Extract the [x, y] coordinate from the center of the cell holding the provided text.  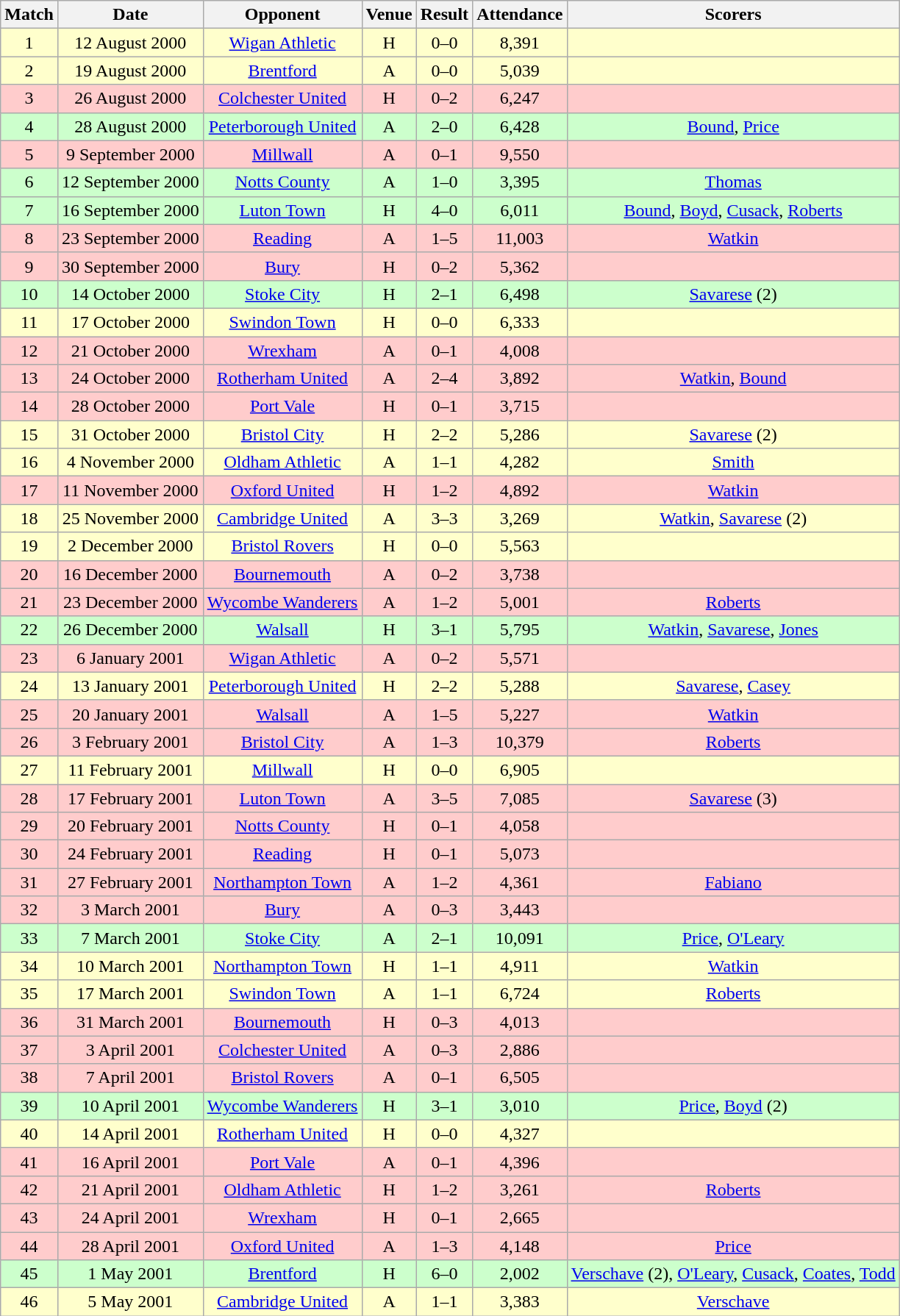
41 [29, 1162]
16 December 2000 [130, 574]
14 [29, 407]
40 [29, 1134]
20 February 2001 [130, 826]
6,011 [520, 210]
2,002 [520, 1274]
26 August 2000 [130, 99]
4,013 [520, 1022]
27 [29, 770]
42 [29, 1190]
7 [29, 210]
7,085 [520, 798]
14 October 2000 [130, 294]
3 April 2001 [130, 1050]
21 October 2000 [130, 351]
6 January 2001 [130, 658]
44 [29, 1246]
12 [29, 351]
21 April 2001 [130, 1190]
28 April 2001 [130, 1246]
9 September 2000 [130, 154]
31 [29, 882]
5,571 [520, 658]
37 [29, 1050]
9,550 [520, 154]
36 [29, 1022]
3 February 2001 [130, 742]
Price, O'Leary [733, 938]
Verschave [733, 1302]
3,892 [520, 379]
16 September 2000 [130, 210]
23 [29, 658]
3 [29, 99]
22 [29, 630]
24 April 2001 [130, 1217]
8,391 [520, 43]
13 January 2001 [130, 686]
25 November 2000 [130, 518]
5,563 [520, 546]
26 [29, 742]
Venue [389, 15]
28 October 2000 [130, 407]
30 [29, 854]
19 [29, 546]
24 February 2001 [130, 854]
6,905 [520, 770]
Savarese, Casey [733, 686]
6,428 [520, 126]
2–4 [444, 379]
25 [29, 714]
3,269 [520, 518]
17 March 2001 [130, 994]
46 [29, 1302]
1–0 [444, 182]
5 May 2001 [130, 1302]
12 September 2000 [130, 182]
Opponent [282, 15]
24 [29, 686]
2 December 2000 [130, 546]
5,286 [520, 435]
8 [29, 238]
16 [29, 462]
17 February 2001 [130, 798]
Price, Boyd (2) [733, 1106]
5,227 [520, 714]
Verschave (2), O'Leary, Cusack, Coates, Todd [733, 1274]
3 March 2001 [130, 910]
6,247 [520, 99]
5,795 [520, 630]
5,073 [520, 854]
4,058 [520, 826]
17 [29, 490]
1 [29, 43]
Smith [733, 462]
4 [29, 126]
3,395 [520, 182]
35 [29, 994]
5,001 [520, 602]
27 February 2001 [130, 882]
19 August 2000 [130, 71]
5 [29, 154]
3,261 [520, 1190]
32 [29, 910]
30 September 2000 [130, 266]
4 November 2000 [130, 462]
4,911 [520, 966]
14 April 2001 [130, 1134]
2 [29, 71]
Fabiano [733, 882]
5,288 [520, 686]
3,383 [520, 1302]
23 September 2000 [130, 238]
2–0 [444, 126]
15 [29, 435]
38 [29, 1078]
Attendance [520, 15]
23 December 2000 [130, 602]
Watkin, Bound [733, 379]
29 [29, 826]
3,715 [520, 407]
31 March 2001 [130, 1022]
16 April 2001 [130, 1162]
6,498 [520, 294]
26 December 2000 [130, 630]
4,361 [520, 882]
2,665 [520, 1217]
3–5 [444, 798]
Result [444, 15]
Bound, Price [733, 126]
20 [29, 574]
13 [29, 379]
45 [29, 1274]
Thomas [733, 182]
33 [29, 938]
3,738 [520, 574]
10 March 2001 [130, 966]
6,505 [520, 1078]
4,892 [520, 490]
Watkin, Savarese (2) [733, 518]
Savarese (3) [733, 798]
43 [29, 1217]
Bound, Boyd, Cusack, Roberts [733, 210]
39 [29, 1106]
Match [29, 15]
9 [29, 266]
2,886 [520, 1050]
5,039 [520, 71]
5,362 [520, 266]
Watkin, Savarese, Jones [733, 630]
17 October 2000 [130, 322]
11 November 2000 [130, 490]
4–0 [444, 210]
Date [130, 15]
10 [29, 294]
11 [29, 322]
Scorers [733, 15]
4,327 [520, 1134]
20 January 2001 [130, 714]
1 May 2001 [130, 1274]
28 [29, 798]
Price [733, 1246]
4,008 [520, 351]
31 October 2000 [130, 435]
4,148 [520, 1246]
10,091 [520, 938]
18 [29, 518]
21 [29, 602]
3,443 [520, 910]
4,396 [520, 1162]
4,282 [520, 462]
24 October 2000 [130, 379]
6,724 [520, 994]
11,003 [520, 238]
7 March 2001 [130, 938]
34 [29, 966]
10 April 2001 [130, 1106]
6 [29, 182]
11 February 2001 [130, 770]
6,333 [520, 322]
6–0 [444, 1274]
3,010 [520, 1106]
28 August 2000 [130, 126]
7 April 2001 [130, 1078]
12 August 2000 [130, 43]
3–3 [444, 518]
10,379 [520, 742]
